For the text-containing cell, return its midpoint in (x, y) coordinate format. 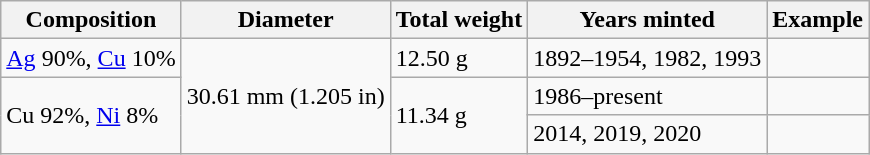
1892–1954, 1982, 1993 (648, 58)
30.61 mm (1.205 in) (286, 96)
11.34 g (459, 115)
Years minted (648, 20)
Composition (91, 20)
Diameter (286, 20)
Total weight (459, 20)
Ag 90%, Cu 10% (91, 58)
Cu 92%, Ni 8% (91, 115)
2014, 2019, 2020 (648, 134)
Example (818, 20)
1986–present (648, 96)
12.50 g (459, 58)
